Capture the cell that displays the provided text and extract its [x, y] central coordinate. 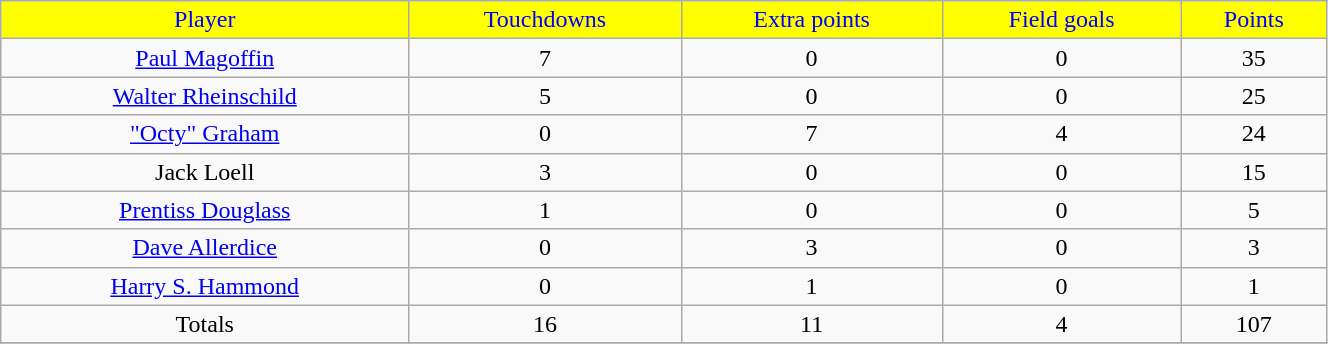
Walter Rheinschild [205, 96]
Totals [205, 324]
Points [1254, 20]
"Octy" Graham [205, 134]
16 [545, 324]
Paul Magoffin [205, 58]
107 [1254, 324]
Extra points [812, 20]
15 [1254, 172]
Jack Loell [205, 172]
Player [205, 20]
Touchdowns [545, 20]
35 [1254, 58]
Dave Allerdice [205, 248]
Field goals [1062, 20]
24 [1254, 134]
Prentiss Douglass [205, 210]
25 [1254, 96]
Harry S. Hammond [205, 286]
11 [812, 324]
